Extract the (X, Y) coordinate from the center of the cell holding the provided text.  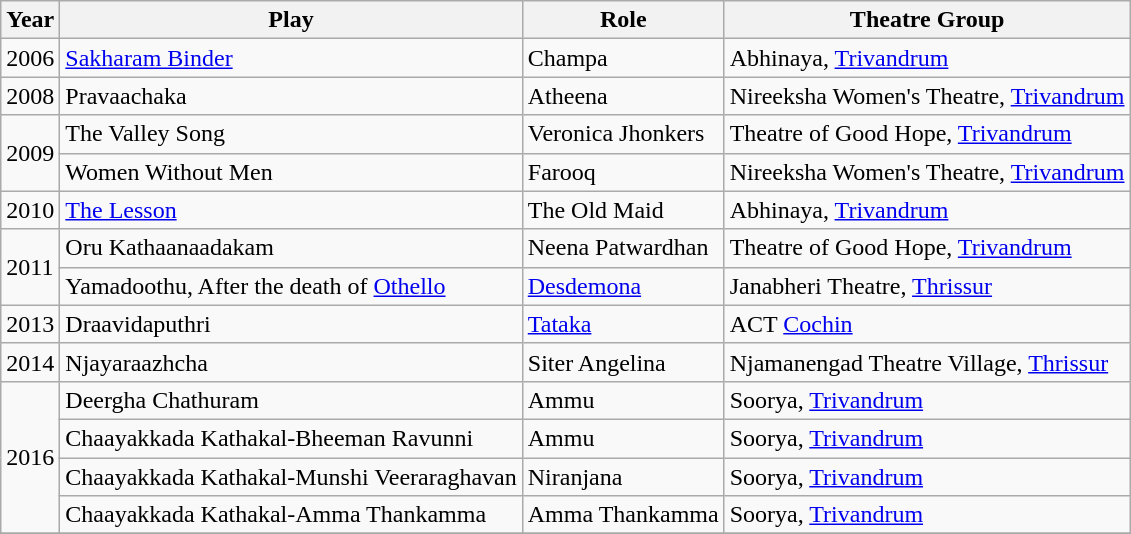
2008 (30, 96)
2016 (30, 457)
Sakharam Binder (291, 58)
Neena Patwardhan (623, 248)
Yamadoothu, After the death of Othello (291, 286)
Njayaraazhcha (291, 362)
ACT Cochin (927, 324)
Desdemona (623, 286)
Chaayakkada Kathakal-Amma Thankamma (291, 515)
The Valley Song (291, 134)
Veronica Jhonkers (623, 134)
Niranjana (623, 477)
Draavidaputhri (291, 324)
Atheena (623, 96)
Role (623, 20)
Play (291, 20)
2009 (30, 153)
Women Without Men (291, 172)
2013 (30, 324)
Theatre Group (927, 20)
Year (30, 20)
Chaayakkada Kathakal-Munshi Veeraraghavan (291, 477)
Chaayakkada Kathakal-Bheeman Ravunni (291, 438)
2010 (30, 210)
Farooq (623, 172)
2011 (30, 267)
Amma Thankamma (623, 515)
Njamanengad Theatre Village, Thrissur (927, 362)
Siter Angelina (623, 362)
Oru Kathaanaadakam (291, 248)
Deergha Chathuram (291, 400)
Pravaachaka (291, 96)
Tataka (623, 324)
Champa (623, 58)
Janabheri Theatre, Thrissur (927, 286)
The Lesson (291, 210)
2006 (30, 58)
The Old Maid (623, 210)
2014 (30, 362)
